Return (x, y) of the center of cell containing provided text 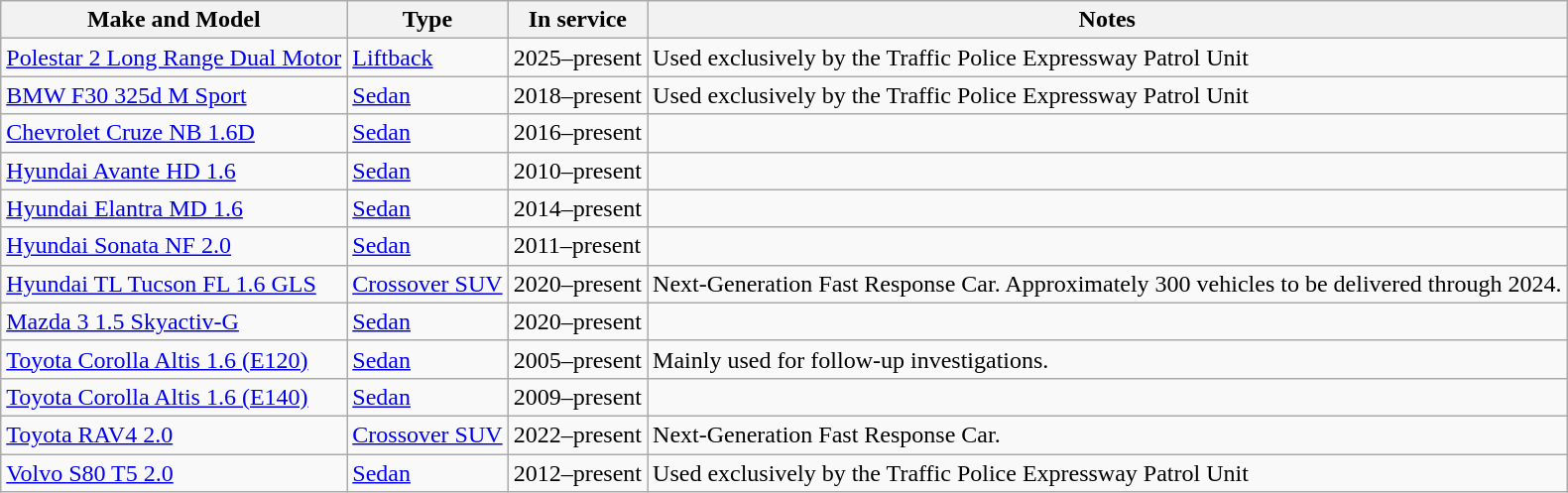
2011–present (577, 246)
Make and Model (175, 20)
Hyundai Avante HD 1.6 (175, 171)
Mazda 3 1.5 Skyactiv-G (175, 321)
Type (427, 20)
2012–present (577, 473)
Toyota Corolla Altis 1.6 (E140) (175, 397)
Hyundai Elantra MD 1.6 (175, 208)
Next-Generation Fast Response Car. (1108, 434)
2022–present (577, 434)
2014–present (577, 208)
Toyota Corolla Altis 1.6 (E120) (175, 359)
Notes (1108, 20)
Hyundai TL Tucson FL 1.6 GLS (175, 284)
2018–present (577, 95)
In service (577, 20)
Mainly used for follow-up investigations. (1108, 359)
Toyota RAV4 2.0 (175, 434)
BMW F30 325d M Sport (175, 95)
Next-Generation Fast Response Car. Approximately 300 vehicles to be delivered through 2024. (1108, 284)
2025–present (577, 58)
2009–present (577, 397)
2010–present (577, 171)
2005–present (577, 359)
Hyundai Sonata NF 2.0 (175, 246)
Volvo S80 T5 2.0 (175, 473)
Polestar 2 Long Range Dual Motor (175, 58)
Chevrolet Cruze NB 1.6D (175, 133)
Liftback (427, 58)
2016–present (577, 133)
